Identify which cell holds the provided text, then report its [x, y] central coordinate. 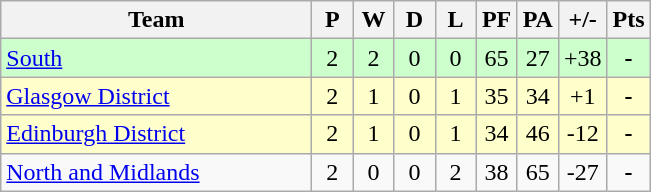
35 [496, 96]
P [332, 20]
PF [496, 20]
+1 [582, 96]
PA [538, 20]
South [156, 58]
L [456, 20]
+/- [582, 20]
+38 [582, 58]
Team [156, 20]
27 [538, 58]
38 [496, 172]
-12 [582, 134]
Pts [628, 20]
Glasgow District [156, 96]
46 [538, 134]
-27 [582, 172]
North and Midlands [156, 172]
D [414, 20]
W [374, 20]
Edinburgh District [156, 134]
